From the cell containing the given text, extract its center point as (X, Y) coordinate. 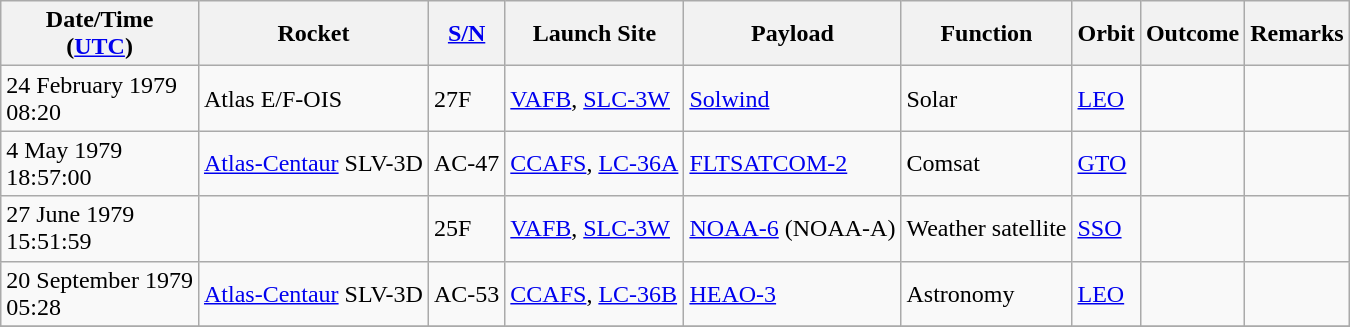
Function (986, 34)
Solar (986, 98)
Solwind (792, 98)
Payload (792, 34)
Rocket (313, 34)
Comsat (986, 164)
Orbit (1106, 34)
24 February 197908:20 (100, 98)
HEAO-3 (792, 294)
GTO (1106, 164)
NOAA-6 (NOAA-A) (792, 228)
SSO (1106, 228)
Launch Site (594, 34)
Remarks (1297, 34)
27F (466, 98)
CCAFS, LC-36B (594, 294)
4 May 197918:57:00 (100, 164)
27 June 197915:51:59 (100, 228)
Atlas E/F-OIS (313, 98)
20 September 197905:28 (100, 294)
Date/Time(UTC) (100, 34)
Outcome (1192, 34)
Astronomy (986, 294)
Weather satellite (986, 228)
AC-53 (466, 294)
25F (466, 228)
CCAFS, LC-36A (594, 164)
S/N (466, 34)
FLTSATCOM-2 (792, 164)
AC-47 (466, 164)
